Output the (x, y) coordinate of the center of the cell containing the given text.  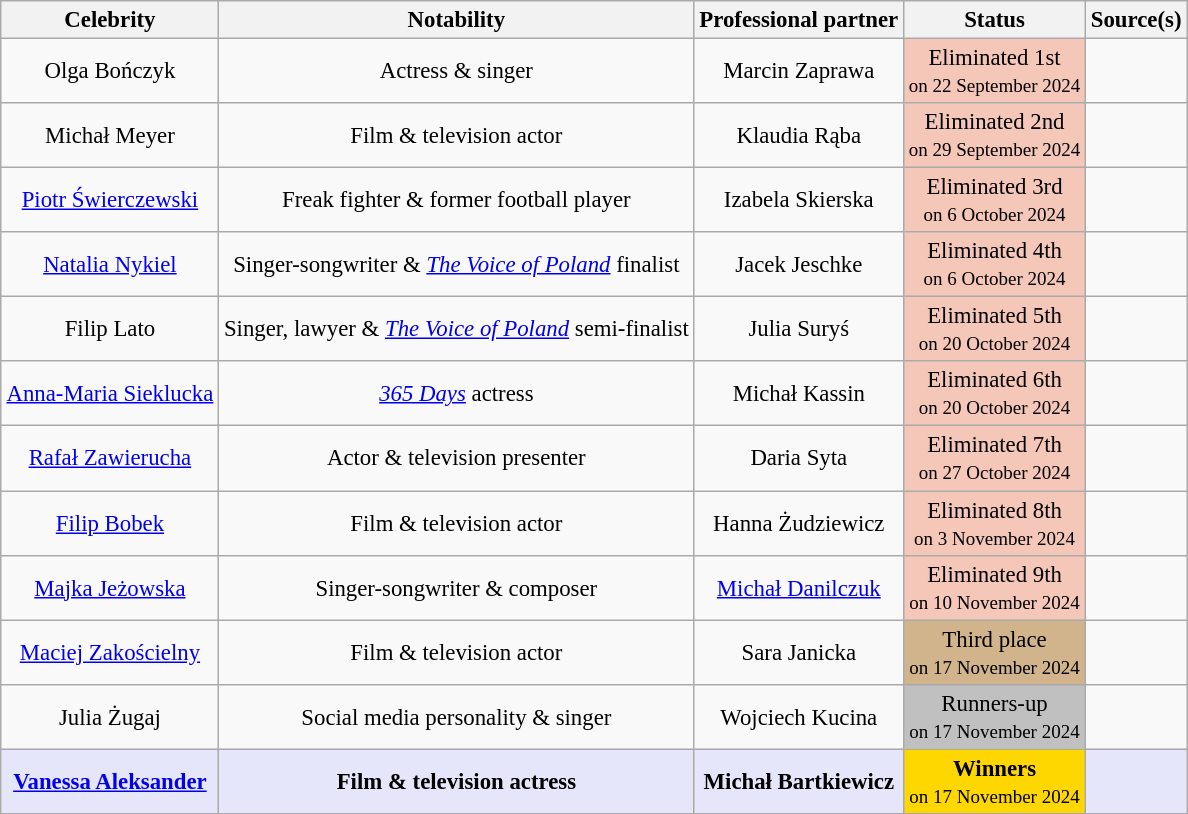
Julia Suryś (799, 330)
Singer-songwriter & The Voice of Poland finalist (456, 264)
Film & television actress (456, 782)
Rafał Zawierucha (110, 458)
Michał Kassin (799, 394)
Source(s) (1136, 20)
Social media personality & singer (456, 716)
Daria Syta (799, 458)
Eliminated 6thon 20 October 2024 (995, 394)
Winnerson 17 November 2024 (995, 782)
Eliminated 2ndon 29 September 2024 (995, 136)
Eliminated 3rdon 6 October 2024 (995, 200)
Third placeon 17 November 2024 (995, 652)
Anna-Maria Sieklucka (110, 394)
Singer-songwriter & composer (456, 588)
Marcin Zaprawa (799, 70)
Maciej Zakościelny (110, 652)
Eliminated 7thon 27 October 2024 (995, 458)
Singer, lawyer & The Voice of Poland semi-finalist (456, 330)
Professional partner (799, 20)
Actress & singer (456, 70)
Eliminated 4thon 6 October 2024 (995, 264)
365 Days actress (456, 394)
Jacek Jeschke (799, 264)
Michał Danilczuk (799, 588)
Klaudia Rąba (799, 136)
Izabela Skierska (799, 200)
Michał Meyer (110, 136)
Julia Żugaj (110, 716)
Status (995, 20)
Hanna Żudziewicz (799, 522)
Eliminated 8thon 3 November 2024 (995, 522)
Eliminated 1ston 22 September 2024 (995, 70)
Piotr Świerczewski (110, 200)
Sara Janicka (799, 652)
Majka Jeżowska (110, 588)
Olga Bończyk (110, 70)
Eliminated 5thon 20 October 2024 (995, 330)
Michał Bartkiewicz (799, 782)
Wojciech Kucina (799, 716)
Freak fighter & former football player (456, 200)
Notability (456, 20)
Vanessa Aleksander (110, 782)
Runners-upon 17 November 2024 (995, 716)
Actor & television presenter (456, 458)
Natalia Nykiel (110, 264)
Eliminated 9thon 10 November 2024 (995, 588)
Celebrity (110, 20)
Filip Bobek (110, 522)
Filip Lato (110, 330)
